Determine the [X, Y] coordinate at the center of the cell enclosing the given text.  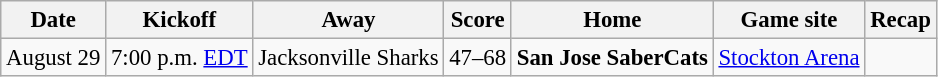
August 29 [54, 58]
Game site [789, 20]
Away [348, 20]
Score [478, 20]
Home [612, 20]
Date [54, 20]
Kickoff [180, 20]
San Jose SaberCats [612, 58]
Jacksonville Sharks [348, 58]
7:00 p.m. EDT [180, 58]
Recap [900, 20]
Stockton Arena [789, 58]
47–68 [478, 58]
